Output the (x, y) coordinate of the center of the cell containing the given text.  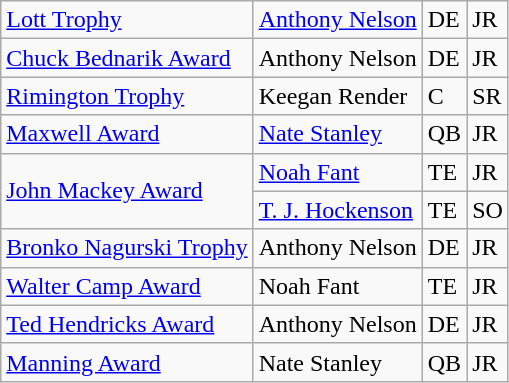
SR (488, 96)
T. J. Hockenson (338, 210)
Ted Hendricks Award (127, 324)
Walter Camp Award (127, 286)
Manning Award (127, 362)
C (444, 96)
John Mackey Award (127, 191)
Chuck Bednarik Award (127, 58)
Lott Trophy (127, 20)
Bronko Nagurski Trophy (127, 248)
SO (488, 210)
Keegan Render (338, 96)
Rimington Trophy (127, 96)
Maxwell Award (127, 134)
